Determine the (X, Y) coordinate at the center of the cell enclosing the given text.  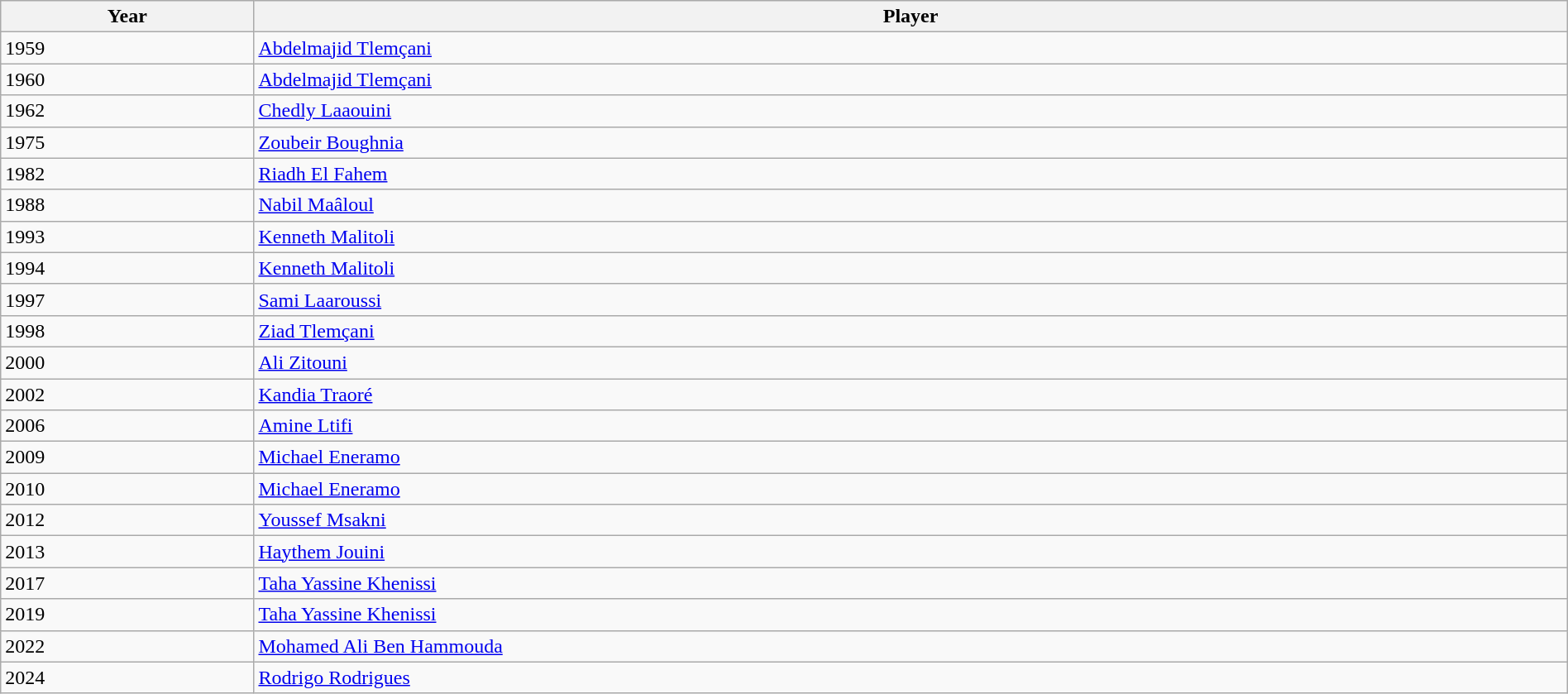
Sami Laaroussi (911, 299)
1975 (127, 142)
2000 (127, 362)
2010 (127, 489)
2006 (127, 426)
1960 (127, 79)
Ziad Tlemçani (911, 331)
2009 (127, 457)
1962 (127, 111)
Rodrigo Rodrigues (911, 677)
1982 (127, 174)
Mohamed Ali Ben Hammouda (911, 646)
Player (911, 17)
2024 (127, 677)
1994 (127, 268)
Chedly Laaouini (911, 111)
Haythem Jouini (911, 552)
2002 (127, 395)
Amine Ltifi (911, 426)
Zoubeir Boughnia (911, 142)
1959 (127, 48)
2022 (127, 646)
Youssef Msakni (911, 520)
2019 (127, 615)
Year (127, 17)
1993 (127, 237)
Ali Zitouni (911, 362)
2017 (127, 583)
Riadh El Fahem (911, 174)
1998 (127, 331)
2012 (127, 520)
Nabil Maâloul (911, 205)
1997 (127, 299)
2013 (127, 552)
Kandia Traoré (911, 395)
1988 (127, 205)
